Provide the [X, Y] coordinate of the cell's center where the given text is located.  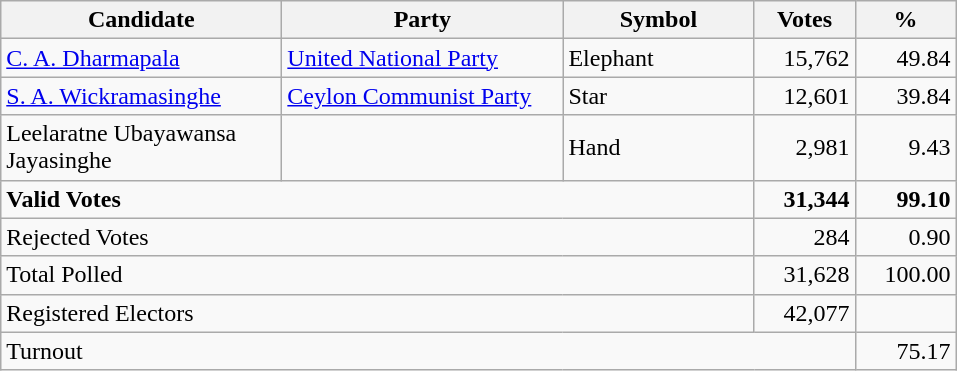
United National Party [422, 58]
31,628 [804, 275]
Rejected Votes [378, 237]
Candidate [142, 20]
Leelaratne Ubayawansa Jayasinghe [142, 148]
12,601 [804, 96]
Turnout [428, 351]
Star [658, 96]
49.84 [906, 58]
Symbol [658, 20]
Elephant [658, 58]
Registered Electors [378, 313]
75.17 [906, 351]
284 [804, 237]
0.90 [906, 237]
39.84 [906, 96]
Ceylon Communist Party [422, 96]
100.00 [906, 275]
Votes [804, 20]
2,981 [804, 148]
S. A. Wickramasinghe [142, 96]
Hand [658, 148]
C. A. Dharmapala [142, 58]
99.10 [906, 199]
Party [422, 20]
Total Polled [378, 275]
15,762 [804, 58]
31,344 [804, 199]
Valid Votes [378, 199]
% [906, 20]
42,077 [804, 313]
9.43 [906, 148]
